Scan for the cell matching the given text and deliver its [X, Y] coordinate at center. 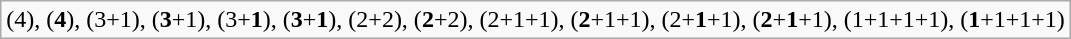
(4), (4), (3+1), (3+1), (3+1), (3+1), (2+2), (2+2), (2+1+1), (2+1+1), (2+1+1), (2+1+1), (1+1+1+1), (1+1+1+1) [536, 20]
